Output the (X, Y) coordinate of the center of the cell containing the given text.  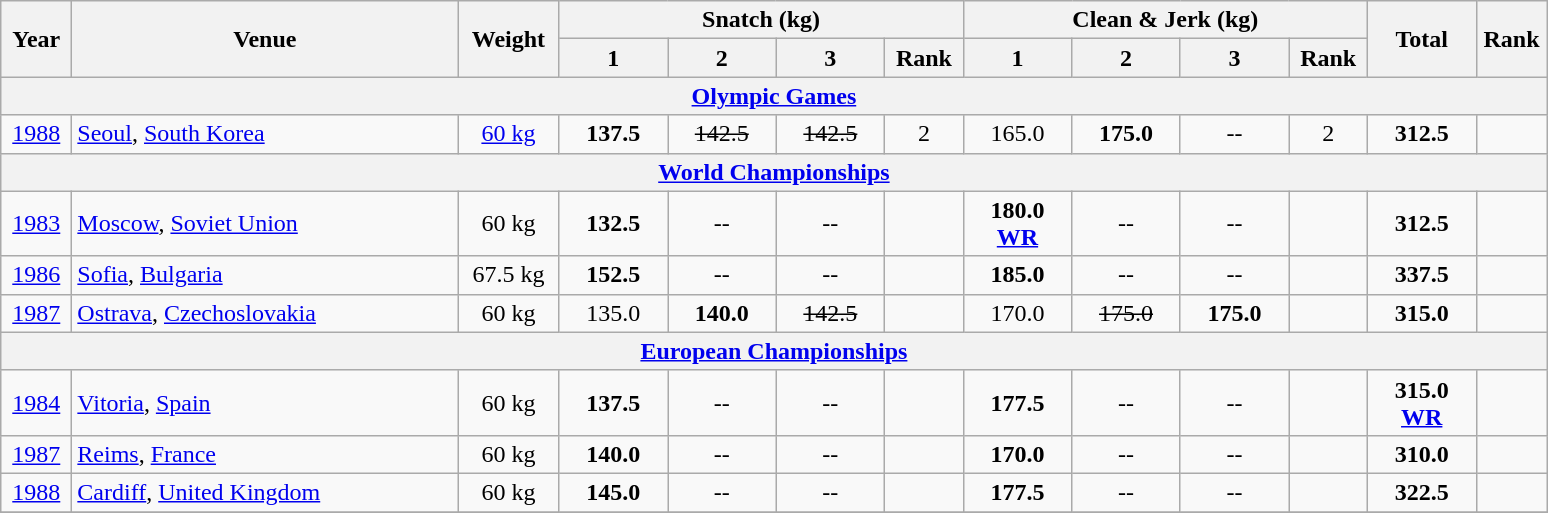
145.0 (614, 492)
132.5 (614, 224)
World Championships (774, 172)
185.0 (1018, 275)
337.5 (1422, 275)
Year (36, 39)
1984 (36, 402)
180.0 WR (1018, 224)
67.5 kg (508, 275)
Snatch (kg) (761, 20)
Seoul, South Korea (265, 134)
322.5 (1422, 492)
Olympic Games (774, 96)
Moscow, Soviet Union (265, 224)
Reims, France (265, 454)
Cardiff, United Kingdom (265, 492)
152.5 (614, 275)
Clean & Jerk (kg) (1165, 20)
1983 (36, 224)
Venue (265, 39)
Ostrava, Czechoslovakia (265, 313)
Sofia, Bulgaria (265, 275)
Weight (508, 39)
1986 (36, 275)
European Championships (774, 351)
135.0 (614, 313)
165.0 (1018, 134)
Total (1422, 39)
310.0 (1422, 454)
315.0 WR (1422, 402)
315.0 (1422, 313)
Vitoria, Spain (265, 402)
